Capture the cell that displays the provided text and extract its [x, y] central coordinate. 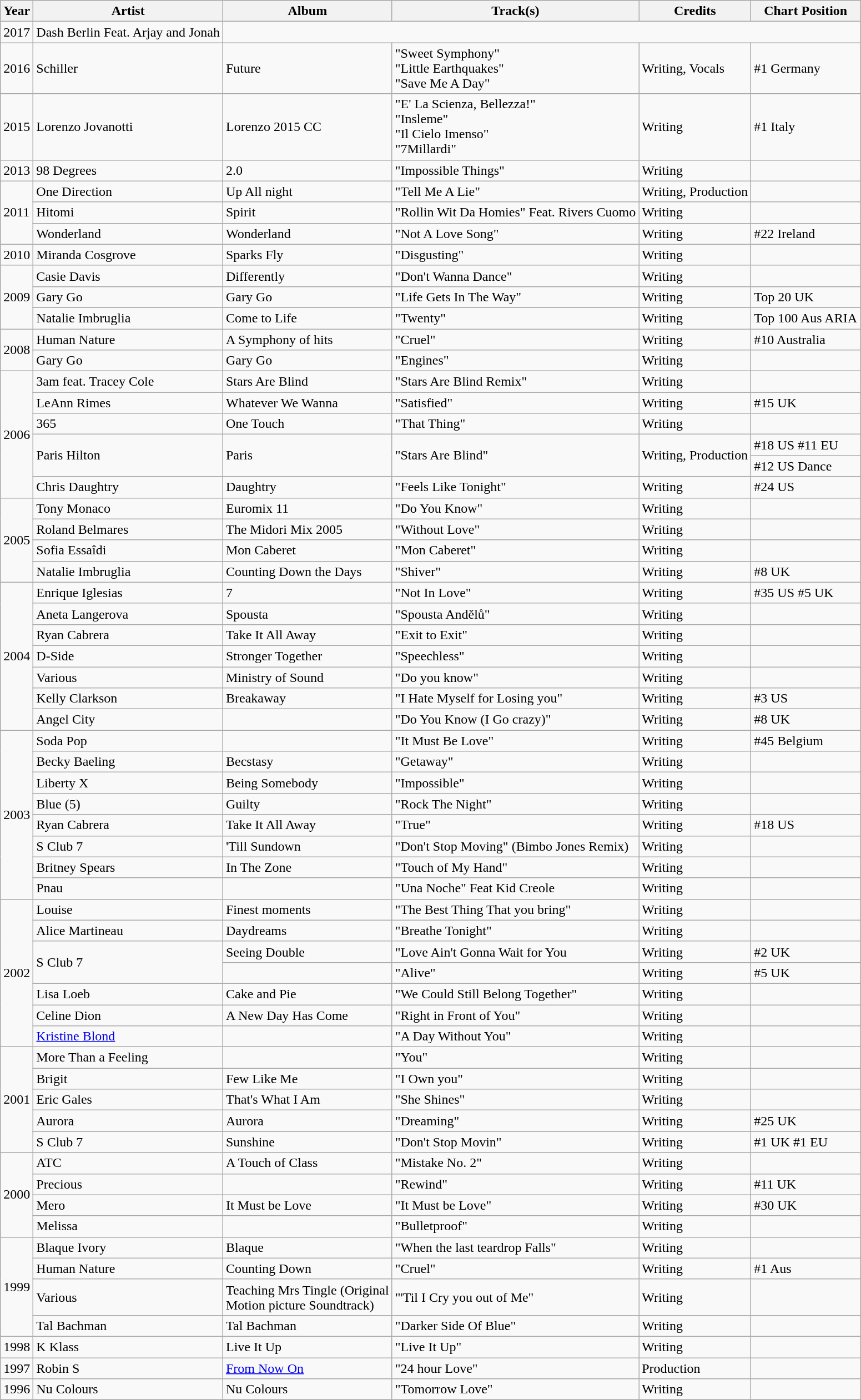
Being Somebody [308, 783]
"I Own you" [515, 1079]
"True" [515, 825]
Teaching Mrs Tingle (OriginalMotion picture Soundtrack) [308, 1297]
"Alive" [515, 973]
98 Degrees [128, 170]
Ministry of Sound [308, 678]
2015 [17, 127]
"Do You Know" [515, 508]
Few Like Me [308, 1079]
Guilty [308, 804]
Cake and Pie [308, 994]
Alice Martineau [128, 931]
Mon Caberet [308, 550]
Celine Dion [128, 1015]
1996 [17, 1389]
Brigit [128, 1079]
In The Zone [308, 867]
2003 [17, 815]
Daughtry [308, 487]
Dash Berlin Feat. Arjay and Jonah [128, 32]
#15 UK [806, 403]
Miranda Cosgrove [128, 255]
"You" [515, 1058]
Hitomi [128, 213]
"Not A Love Song" [515, 234]
#10 Australia [806, 339]
Spirit [308, 213]
Aneta Langerova [128, 614]
"It Must be Love" [515, 1205]
"A Day Without You" [515, 1037]
One Direction [128, 191]
Paris [308, 456]
"24 hour Love" [515, 1368]
#12 US Dance [806, 466]
#24 US [806, 487]
Becky Baeling [128, 762]
Up All night [308, 191]
#25 UK [806, 1121]
2009 [17, 297]
"Impossible Things" [515, 170]
2013 [17, 170]
"Don't Stop Movin" [515, 1142]
2010 [17, 255]
Seeing Double [308, 952]
Paris Hilton [128, 456]
"Not In Love" [515, 593]
From Now On [308, 1368]
"It Must Be Love" [515, 741]
Stars Are Blind [308, 382]
Artist [128, 11]
"Live It Up" [515, 1347]
Top 20 UK [806, 297]
Credits [695, 11]
365 [128, 424]
"Getaway" [515, 762]
"Love Ain't Gonna Wait for You [515, 952]
Britney Spears [128, 867]
Lorenzo 2015 CC [308, 127]
2017 [17, 32]
"Shiver" [515, 572]
"Bulletproof" [515, 1226]
2.0 [308, 170]
#18 US #11 EU [806, 445]
Album [308, 11]
Becstasy [308, 762]
Tony Monaco [128, 508]
"Impossible" [515, 783]
2011 [17, 213]
#1 Italy [806, 127]
Sparks Fly [308, 255]
2016 [17, 68]
"Engines" [515, 361]
Louise [128, 909]
Live It Up [308, 1347]
"Mon Caberet" [515, 550]
#18 US [806, 825]
Writing, Vocals [695, 68]
"Stars Are Blind" [515, 456]
"When the last teardrop Falls" [515, 1247]
"Satisfied" [515, 403]
7 [308, 593]
#2 UK [806, 952]
Soda Pop [128, 741]
"The Best Thing That you bring" [515, 909]
"I Hate Myself for Losing you" [515, 699]
3am feat. Tracey Cole [128, 382]
"Stars Are Blind Remix" [515, 382]
Robin S [128, 1368]
#1 Germany [806, 68]
Chart Position [806, 11]
'Till Sundown [308, 846]
Daydreams [308, 931]
1998 [17, 1347]
#45 Belgium [806, 741]
Liberty X [128, 783]
Differently [308, 276]
"Tomorrow Love" [515, 1389]
Breakaway [308, 699]
"Darker Side Of Blue" [515, 1326]
More Than a Feeling [128, 1058]
The Midori Mix 2005 [308, 529]
#35 US #5 UK [806, 593]
#5 UK [806, 973]
Spousta [308, 614]
Pnau [128, 888]
2008 [17, 350]
2005 [17, 540]
"Feels Like Tonight" [515, 487]
"Dreaming" [515, 1121]
Come to Life [308, 318]
1997 [17, 1368]
"Twenty" [515, 318]
Angel City [128, 720]
Stronger Together [308, 656]
Schiller [128, 68]
1999 [17, 1286]
Blaque Ivory [128, 1247]
"Rollin Wit Da Homies" Feat. Rivers Cuomo [515, 213]
Year [17, 11]
LeAnn Rimes [128, 403]
Roland Belmares [128, 529]
"Rock The Night" [515, 804]
Future [308, 68]
Blaque [308, 1247]
A New Day Has Come [308, 1015]
"Without Love" [515, 529]
2002 [17, 973]
That's What I Am [308, 1100]
#11 UK [806, 1184]
#30 UK [806, 1205]
ATC [128, 1163]
Whatever We Wanna [308, 403]
"Sweet Symphony""Little Earthquakes""Save Me A Day" [515, 68]
"We Could Still Belong Together" [515, 994]
#1 UK #1 EU [806, 1142]
"Right in Front of You" [515, 1015]
"Exit to Exit" [515, 635]
"Disgusting" [515, 255]
#1 Aus [806, 1268]
"Rewind" [515, 1184]
"Spousta Andělů" [515, 614]
#22 Ireland [806, 234]
"Speechless" [515, 656]
Enrique Iglesias [128, 593]
"Do you know" [515, 678]
Counting Down [308, 1268]
"Don't Stop Moving" (Bimbo Jones Remix) [515, 846]
D-Side [128, 656]
"That Thing" [515, 424]
Sunshine [308, 1142]
K Klass [128, 1347]
Production [695, 1368]
"E' La Scienza, Bellezza!""Insleme""Il Cielo Imenso""7Millardi" [515, 127]
"Mistake No. 2" [515, 1163]
"'Til I Cry you out of Me" [515, 1297]
"She Shines" [515, 1100]
Precious [128, 1184]
2000 [17, 1195]
A Touch of Class [308, 1163]
"Touch of My Hand" [515, 867]
Top 100 Aus ARIA [806, 318]
It Must be Love [308, 1205]
"Do You Know (I Go crazy)" [515, 720]
Kristine Blond [128, 1037]
Eric Gales [128, 1100]
Finest moments [308, 909]
Kelly Clarkson [128, 699]
Melissa [128, 1226]
Sofia Essaîdi [128, 550]
Lisa Loeb [128, 994]
"Tell Me A Lie" [515, 191]
One Touch [308, 424]
Casie Davis [128, 276]
Counting Down the Days [308, 572]
Chris Daughtry [128, 487]
"Una Noche" Feat Kid Creole [515, 888]
Lorenzo Jovanotti [128, 127]
Mero [128, 1205]
2004 [17, 656]
Track(s) [515, 11]
"Life Gets In The Way" [515, 297]
2001 [17, 1100]
#3 US [806, 699]
A Symphony of hits [308, 339]
Euromix 11 [308, 508]
"Breathe Tonight" [515, 931]
"Don't Wanna Dance" [515, 276]
Blue (5) [128, 804]
2006 [17, 434]
